Output the (x, y) coordinate of the center of the cell containing the given text.  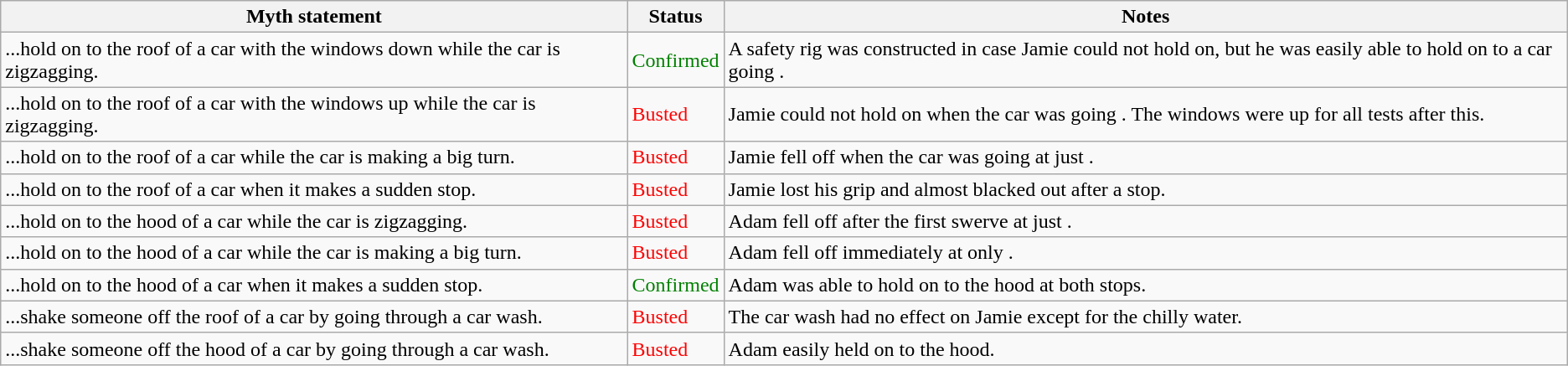
Jamie lost his grip and almost blacked out after a stop. (1146, 189)
Adam was able to hold on to the hood at both stops. (1146, 285)
A safety rig was constructed in case Jamie could not hold on, but he was easily able to hold on to a car going . (1146, 60)
...hold on to the hood of a car while the car is making a big turn. (314, 253)
...hold on to the hood of a car while the car is zigzagging. (314, 221)
...hold on to the roof of a car with the windows down while the car is zigzagging. (314, 60)
...shake someone off the roof of a car by going through a car wash. (314, 317)
...shake someone off the hood of a car by going through a car wash. (314, 348)
Myth statement (314, 17)
Jamie could not hold on when the car was going . The windows were up for all tests after this. (1146, 114)
Notes (1146, 17)
Adam fell off after the first swerve at just . (1146, 221)
Jamie fell off when the car was going at just . (1146, 157)
...hold on to the roof of a car while the car is making a big turn. (314, 157)
...hold on to the hood of a car when it makes a sudden stop. (314, 285)
The car wash had no effect on Jamie except for the chilly water. (1146, 317)
Status (675, 17)
Adam fell off immediately at only . (1146, 253)
Adam easily held on to the hood. (1146, 348)
...hold on to the roof of a car when it makes a sudden stop. (314, 189)
...hold on to the roof of a car with the windows up while the car is zigzagging. (314, 114)
